Provide the [X, Y] coordinate of the cell's center where the given text is located.  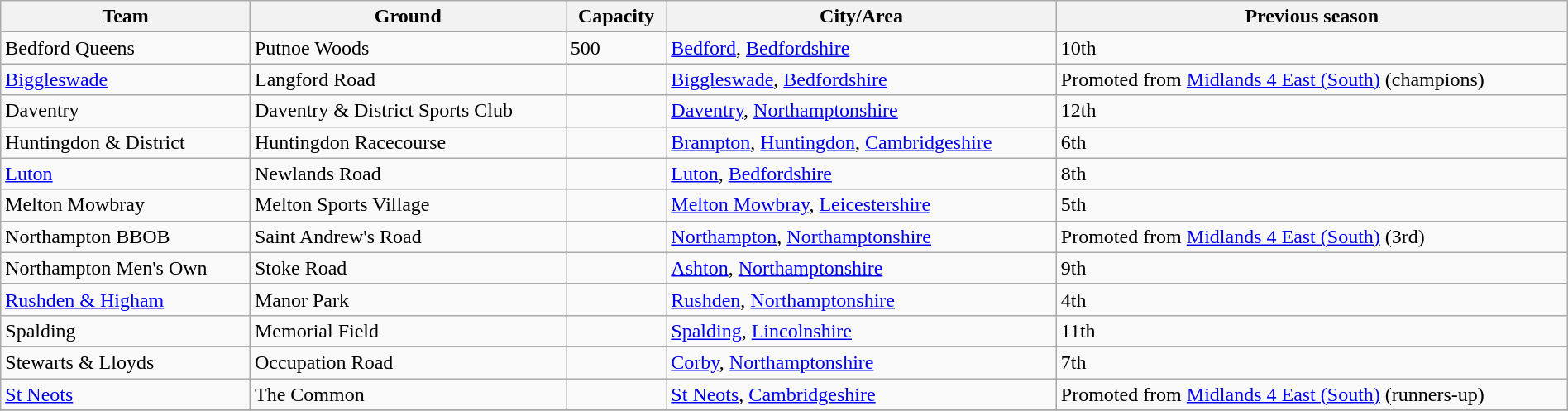
Previous season [1312, 17]
Team [126, 17]
Saint Andrew's Road [408, 237]
Manor Park [408, 299]
Brampton, Huntingdon, Cambridgeshire [862, 142]
Northampton Men's Own [126, 268]
The Common [408, 394]
7th [1312, 362]
Stoke Road [408, 268]
Northampton BBOB [126, 237]
Rushden & Higham [126, 299]
Huntingdon & District [126, 142]
Capacity [616, 17]
Daventry [126, 111]
Newlands Road [408, 174]
St Neots [126, 394]
Daventry & District Sports Club [408, 111]
Promoted from Midlands 4 East (South) (champions) [1312, 79]
10th [1312, 48]
12th [1312, 111]
Luton, Bedfordshire [862, 174]
Biggleswade, Bedfordshire [862, 79]
St Neots, Cambridgeshire [862, 394]
9th [1312, 268]
Promoted from Midlands 4 East (South) (runners-up) [1312, 394]
Melton Sports Village [408, 205]
Ground [408, 17]
Spalding [126, 331]
Occupation Road [408, 362]
Stewarts & Lloyds [126, 362]
Melton Mowbray, Leicestershire [862, 205]
Bedford Queens [126, 48]
Biggleswade [126, 79]
Spalding, Lincolnshire [862, 331]
4th [1312, 299]
Langford Road [408, 79]
11th [1312, 331]
500 [616, 48]
Huntingdon Racecourse [408, 142]
Bedford, Bedfordshire [862, 48]
8th [1312, 174]
6th [1312, 142]
City/Area [862, 17]
Memorial Field [408, 331]
Ashton, Northamptonshire [862, 268]
Melton Mowbray [126, 205]
Rushden, Northamptonshire [862, 299]
Northampton, Northamptonshire [862, 237]
Corby, Northamptonshire [862, 362]
Luton [126, 174]
Putnoe Woods [408, 48]
Promoted from Midlands 4 East (South) (3rd) [1312, 237]
Daventry, Northamptonshire [862, 111]
5th [1312, 205]
